Return (X, Y) of the center of cell containing provided text 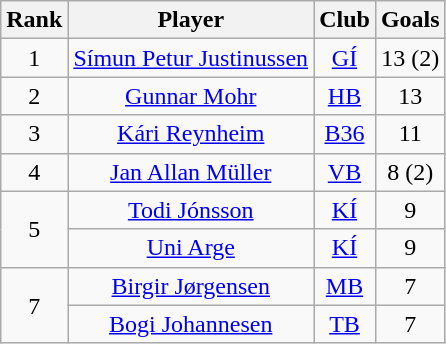
4 (34, 172)
2 (34, 96)
Birgir Jørgensen (191, 286)
1 (34, 58)
Bogi Johannesen (191, 324)
11 (410, 134)
Uni Arge (191, 248)
Club (345, 20)
VB (345, 172)
Goals (410, 20)
13 (410, 96)
Gunnar Mohr (191, 96)
Player (191, 20)
GÍ (345, 58)
B36 (345, 134)
3 (34, 134)
Jan Allan Müller (191, 172)
TB (345, 324)
MB (345, 286)
13 (2) (410, 58)
Kári Reynheim (191, 134)
HB (345, 96)
Símun Petur Justinussen (191, 58)
Rank (34, 20)
8 (2) (410, 172)
Todi Jónsson (191, 210)
5 (34, 229)
